For the text-containing cell, return its midpoint in [X, Y] coordinate format. 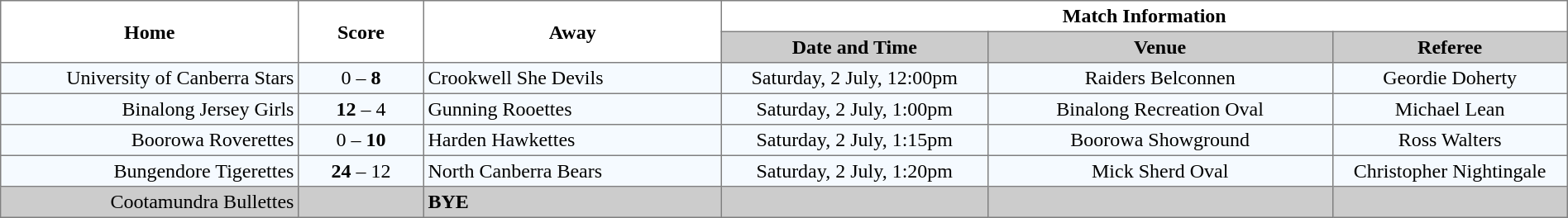
0 – 8 [361, 78]
Saturday, 2 July, 1:20pm [854, 171]
Bungendore Tigerettes [150, 171]
Geordie Doherty [1450, 78]
Gunning Rooettes [572, 109]
Venue [1159, 47]
Boorowa Showground [1159, 140]
Saturday, 2 July, 12:00pm [854, 78]
Mick Sherd Oval [1159, 171]
Michael Lean [1450, 109]
Away [572, 31]
Binalong Jersey Girls [150, 109]
Cootamundra Bullettes [150, 202]
Christopher Nightingale [1450, 171]
Harden Hawkettes [572, 140]
Crookwell She Devils [572, 78]
Saturday, 2 July, 1:15pm [854, 140]
Match Information [1145, 17]
0 – 10 [361, 140]
Saturday, 2 July, 1:00pm [854, 109]
BYE [572, 202]
Home [150, 31]
Date and Time [854, 47]
University of Canberra Stars [150, 78]
12 – 4 [361, 109]
24 – 12 [361, 171]
Raiders Belconnen [1159, 78]
Score [361, 31]
North Canberra Bears [572, 171]
Ross Walters [1450, 140]
Referee [1450, 47]
Boorowa Roverettes [150, 140]
Binalong Recreation Oval [1159, 109]
